Capture the cell that displays the provided text and extract its [X, Y] central coordinate. 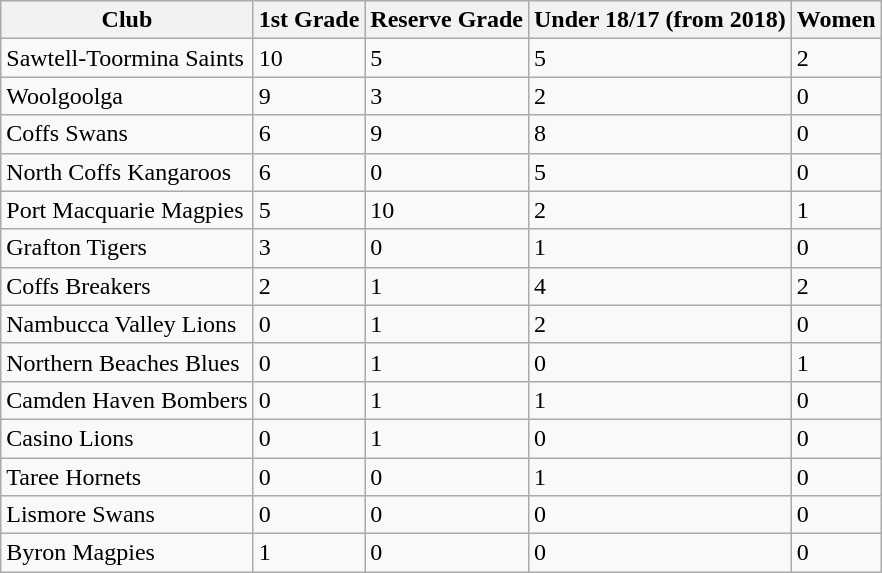
8 [660, 134]
Woolgoolga [127, 96]
Sawtell-Toormina Saints [127, 58]
Nambucca Valley Lions [127, 324]
Reserve Grade [447, 20]
Camden Haven Bombers [127, 400]
Women [836, 20]
Taree Hornets [127, 477]
Byron Magpies [127, 553]
North Coffs Kangaroos [127, 172]
Coffs Swans [127, 134]
Casino Lions [127, 438]
Port Macquarie Magpies [127, 210]
Grafton Tigers [127, 248]
Club [127, 20]
Coffs Breakers [127, 286]
Lismore Swans [127, 515]
Under 18/17 (from 2018) [660, 20]
4 [660, 286]
Northern Beaches Blues [127, 362]
1st Grade [309, 20]
